Detect which cell encompasses the target text, then output its (X, Y) center coordinate. 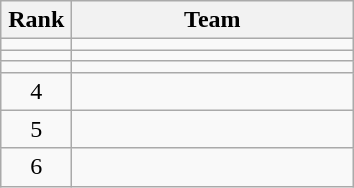
Rank (36, 20)
6 (36, 167)
4 (36, 91)
Team (212, 20)
5 (36, 129)
